Locate the cell with the specified text and output its (X, Y) center coordinate. 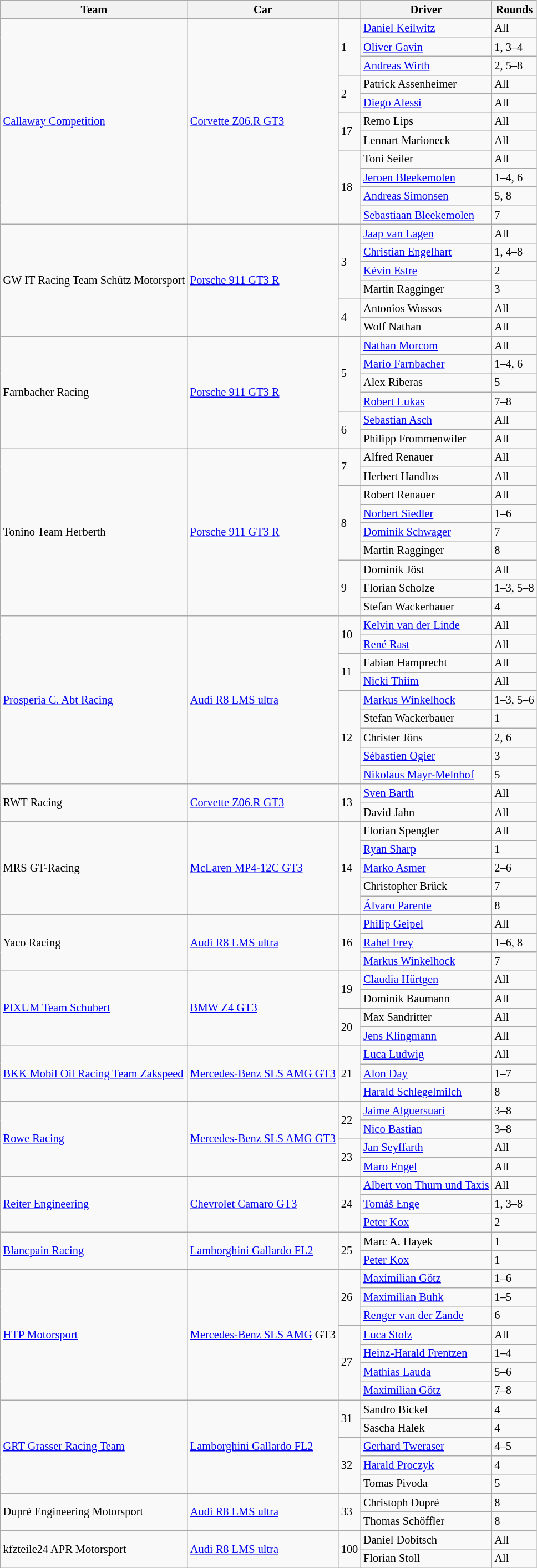
Oliver Gavin (426, 47)
Fabian Hamprecht (426, 663)
Lennart Marioneck (426, 140)
Maximilian Buhk (426, 1297)
22 (349, 1120)
Maro Engel (426, 1167)
Chevrolet Camaro GT3 (263, 1204)
Tomas Pivoda (426, 1484)
1–3, 5–8 (514, 588)
Mario Farnbacher (426, 364)
Farnbacher Racing (94, 392)
18 (349, 187)
Marko Asmer (426, 868)
Blancpain Racing (94, 1251)
17 (349, 131)
Sven Barth (426, 793)
16 (349, 943)
24 (349, 1204)
Jaime Alguersuari (426, 1111)
1–6, 8 (514, 943)
5–6 (514, 1372)
25 (349, 1251)
David Jahn (426, 812)
Yaco Racing (94, 943)
RWT Racing (94, 803)
14 (349, 868)
Sebastiaan Bleekemolen (426, 215)
26 (349, 1297)
GRT Grasser Racing Team (94, 1447)
Norbert Siedler (426, 513)
Dominik Jöst (426, 569)
Christian Engelhart (426, 252)
GW IT Racing Team Schütz Motorsport (94, 280)
2, 5–8 (514, 65)
Car (263, 9)
Luca Stolz (426, 1335)
Herbert Handlos (426, 476)
BMW Z4 GT3 (263, 1008)
Mathias Lauda (426, 1372)
Max Sandritter (426, 1017)
Alex Riberas (426, 383)
Rowe Racing (94, 1139)
Wolf Nathan (426, 327)
Philipp Frommenwiler (426, 439)
Heinz-Harald Frentzen (426, 1353)
27 (349, 1363)
Jens Klingmann (426, 1036)
Christoph Dupré (426, 1503)
11 (349, 672)
Team (94, 9)
Albert von Thurn und Taxis (426, 1185)
2, 6 (514, 737)
2–6 (514, 868)
Toni Seiler (426, 159)
Sascha Halek (426, 1428)
Ryan Sharp (426, 849)
1–7 (514, 1073)
kfzteile24 APR Motorsport (94, 1549)
Rounds (514, 9)
1–4 (514, 1353)
Alfred Renauer (426, 457)
100 (349, 1549)
Sebastian Asch (426, 420)
Nikolaus Mayr-Melnhof (426, 775)
Prosperia C. Abt Racing (94, 700)
19 (349, 989)
Tomáš Enge (426, 1204)
Robert Renauer (426, 495)
13 (349, 803)
Tonino Team Herberth (94, 532)
Claudia Hürtgen (426, 980)
9 (349, 588)
5, 8 (514, 196)
René Rast (426, 644)
McLaren MP4-12C GT3 (263, 868)
Remo Lips (426, 121)
Philip Geipel (426, 924)
Renger van der Zande (426, 1316)
Thomas Schöffler (426, 1521)
10 (349, 634)
Nicki Thiim (426, 681)
12 (349, 737)
Alon Day (426, 1073)
Christopher Brück (426, 887)
33 (349, 1511)
Nathan Morcom (426, 345)
HTP Motorsport (94, 1335)
Daniel Dobitsch (426, 1540)
1–3, 5–6 (514, 700)
Andreas Simonsen (426, 196)
Christer Jöns (426, 737)
32 (349, 1465)
1, 3–8 (514, 1204)
Harald Proczyk (426, 1465)
20 (349, 1027)
21 (349, 1073)
Rahel Frey (426, 943)
23 (349, 1157)
1, 4–8 (514, 252)
Harald Schlegelmilch (426, 1092)
Driver (426, 9)
Kelvin van der Linde (426, 625)
Kévin Estre (426, 271)
Reiter Engineering (94, 1204)
Dominik Baumann (426, 999)
Daniel Keilwitz (426, 28)
Gerhard Tweraser (426, 1447)
Marc A. Hayek (426, 1241)
31 (349, 1418)
Jan Seyffarth (426, 1148)
4–5 (514, 1447)
Robert Lukas (426, 401)
Callaway Competition (94, 121)
Patrick Assenheimer (426, 84)
1, 3–4 (514, 47)
Sandro Bickel (426, 1409)
Florian Scholze (426, 588)
Nico Bastian (426, 1129)
MRS GT-Racing (94, 868)
Dominik Schwager (426, 532)
Dupré Engineering Motorsport (94, 1511)
Florian Spengler (426, 831)
Antonios Wossos (426, 308)
Luca Ludwig (426, 1055)
Jaap van Lagen (426, 233)
Florian Stoll (426, 1559)
1–5 (514, 1297)
BKK Mobil Oil Racing Team Zakspeed (94, 1073)
Andreas Wirth (426, 65)
Diego Alessi (426, 103)
Álvaro Parente (426, 905)
PIXUM Team Schubert (94, 1008)
Sébastien Ogier (426, 756)
Jeroen Bleekemolen (426, 177)
